Return [X, Y] of the center of cell containing provided text 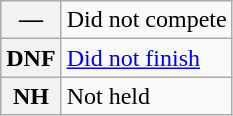
Did not finish [146, 58]
DNF [31, 58]
NH [31, 96]
Did not compete [146, 20]
Not held [146, 96]
— [31, 20]
